Extract the [X, Y] coordinate from the center of the cell holding the provided text.  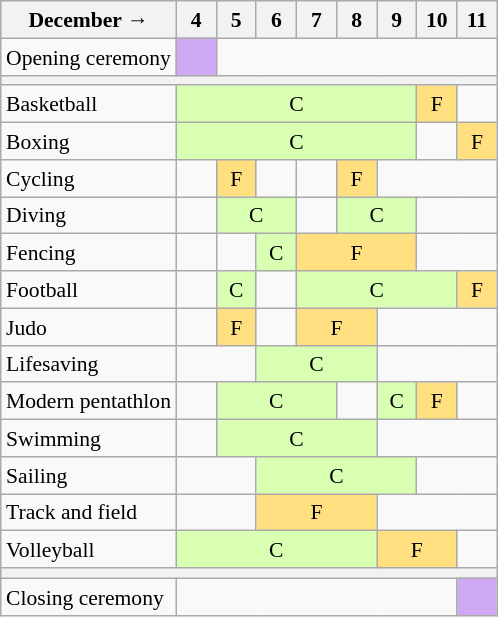
Fencing [88, 252]
4 [196, 20]
6 [276, 20]
7 [316, 20]
Opening ceremony [88, 56]
Track and field [88, 512]
10 [437, 20]
Cycling [88, 178]
Lifesaving [88, 364]
Football [88, 290]
Basketball [88, 104]
Diving [88, 214]
9 [397, 20]
Volleyball [88, 550]
Sailing [88, 474]
11 [477, 20]
5 [236, 20]
Swimming [88, 438]
Closing ceremony [88, 596]
December → [88, 20]
Modern pentathlon [88, 400]
Judo [88, 326]
8 [356, 20]
Boxing [88, 140]
